Extract the [x, y] coordinate from the center of the cell holding the provided text.  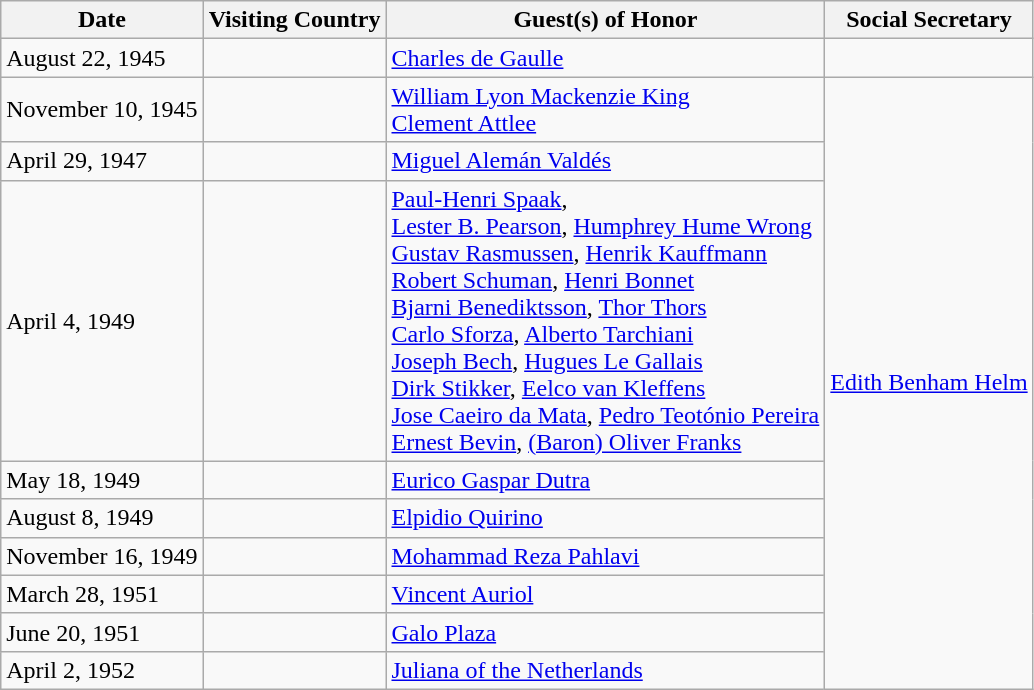
Guest(s) of Honor [606, 20]
August 22, 1945 [102, 58]
Galo Plaza [606, 632]
November 16, 1949 [102, 556]
Charles de Gaulle [606, 58]
Eurico Gaspar Dutra [606, 480]
Visiting Country [294, 20]
November 10, 1945 [102, 110]
Mohammad Reza Pahlavi [606, 556]
Elpidio Quirino [606, 518]
Vincent Auriol [606, 594]
June 20, 1951 [102, 632]
Date [102, 20]
May 18, 1949 [102, 480]
Edith Benham Helm [929, 384]
March 28, 1951 [102, 594]
Social Secretary [929, 20]
April 29, 1947 [102, 161]
William Lyon Mackenzie KingClement Attlee [606, 110]
August 8, 1949 [102, 518]
April 2, 1952 [102, 670]
Juliana of the Netherlands [606, 670]
Miguel Alemán Valdés [606, 161]
April 4, 1949 [102, 320]
